Detect which cell encompasses the target text, then output its (x, y) center coordinate. 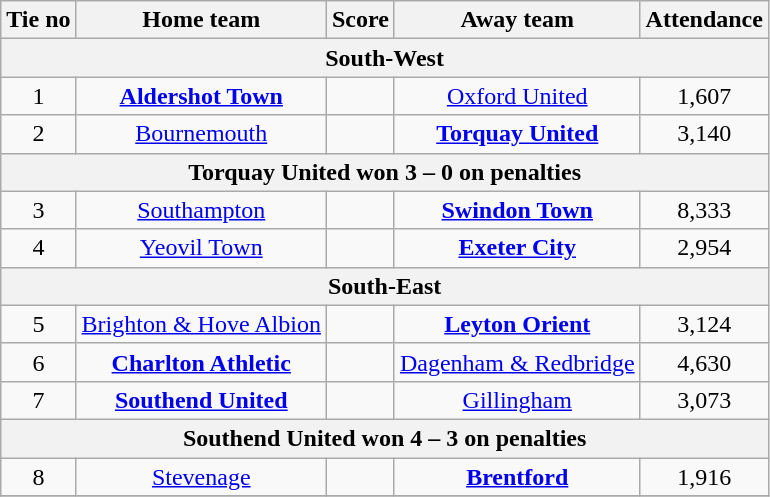
3,124 (704, 324)
Yeovil Town (201, 248)
7 (38, 400)
Southend United (201, 400)
Score (360, 20)
3,073 (704, 400)
8,333 (704, 210)
Southend United won 4 – 3 on penalties (385, 438)
Bournemouth (201, 134)
Charlton Athletic (201, 362)
Tie no (38, 20)
5 (38, 324)
2 (38, 134)
4 (38, 248)
3 (38, 210)
Home team (201, 20)
Torquay United (517, 134)
South-East (385, 286)
Brentford (517, 477)
8 (38, 477)
1,916 (704, 477)
Leyton Orient (517, 324)
4,630 (704, 362)
Dagenham & Redbridge (517, 362)
6 (38, 362)
Oxford United (517, 96)
2,954 (704, 248)
South-West (385, 58)
Southampton (201, 210)
Exeter City (517, 248)
Brighton & Hove Albion (201, 324)
Torquay United won 3 – 0 on penalties (385, 172)
Stevenage (201, 477)
1,607 (704, 96)
Attendance (704, 20)
Aldershot Town (201, 96)
Swindon Town (517, 210)
1 (38, 96)
Away team (517, 20)
Gillingham (517, 400)
3,140 (704, 134)
